Search for the cell housing the specified text and yield its (X, Y) center coordinate. 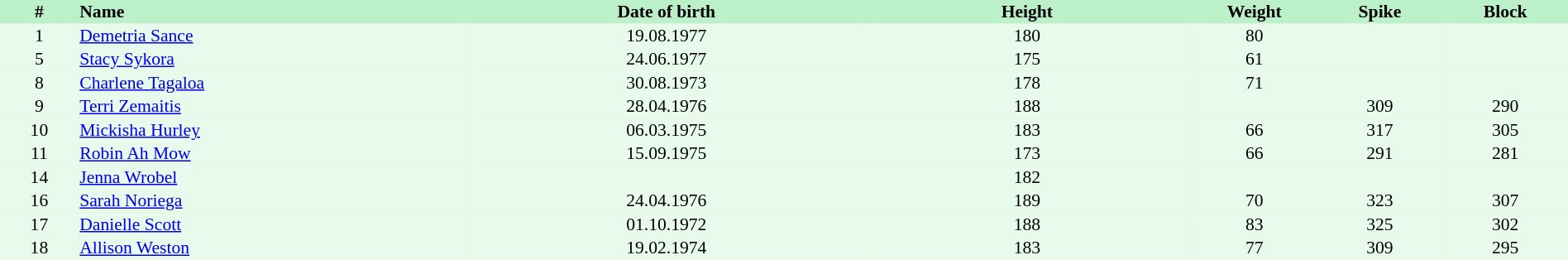
# (40, 12)
10 (40, 129)
11 (40, 153)
Mickisha Hurley (275, 129)
70 (1255, 200)
83 (1255, 224)
Charlene Tagaloa (275, 83)
307 (1505, 200)
15.09.1975 (667, 153)
Name (275, 12)
Danielle Scott (275, 224)
16 (40, 200)
17 (40, 224)
71 (1255, 83)
9 (40, 106)
Weight (1255, 12)
01.10.1972 (667, 224)
189 (1027, 200)
290 (1505, 106)
Stacy Sykora (275, 59)
323 (1380, 200)
Jenna Wrobel (275, 177)
Allison Weston (275, 248)
305 (1505, 129)
61 (1255, 59)
Height (1027, 12)
Demetria Sance (275, 35)
178 (1027, 83)
24.04.1976 (667, 200)
18 (40, 248)
295 (1505, 248)
5 (40, 59)
291 (1380, 153)
Robin Ah Mow (275, 153)
19.08.1977 (667, 35)
Spike (1380, 12)
14 (40, 177)
24.06.1977 (667, 59)
180 (1027, 35)
19.02.1974 (667, 248)
317 (1380, 129)
175 (1027, 59)
28.04.1976 (667, 106)
Date of birth (667, 12)
8 (40, 83)
77 (1255, 248)
06.03.1975 (667, 129)
30.08.1973 (667, 83)
80 (1255, 35)
302 (1505, 224)
182 (1027, 177)
1 (40, 35)
Sarah Noriega (275, 200)
Block (1505, 12)
173 (1027, 153)
281 (1505, 153)
325 (1380, 224)
Terri Zemaitis (275, 106)
